Determine the [x, y] coordinate at the center of the cell enclosing the given text.  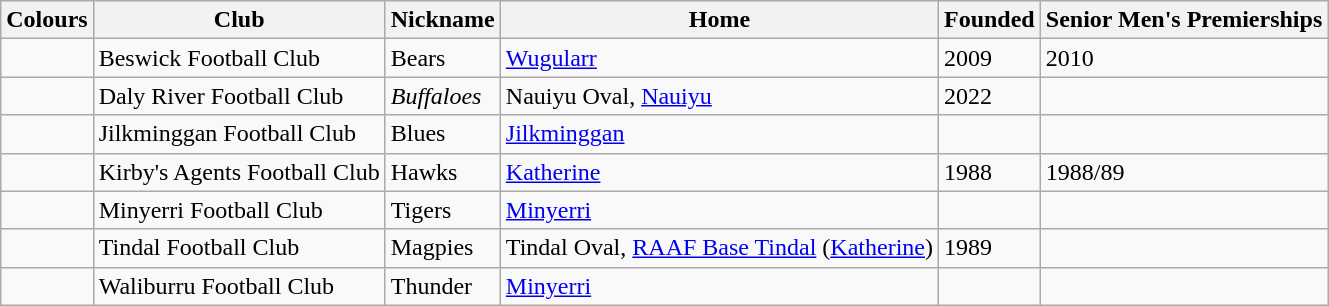
Magpies [442, 248]
Founded [989, 20]
Beswick Football Club [239, 58]
2009 [989, 58]
Jilkminggan Football Club [239, 134]
Wugularr [719, 58]
Buffaloes [442, 96]
Tindal Football Club [239, 248]
1989 [989, 248]
Katherine [719, 172]
2022 [989, 96]
Colours [47, 20]
Kirby's Agents Football Club [239, 172]
Minyerri Football Club [239, 210]
Waliburru Football Club [239, 286]
Hawks [442, 172]
Club [239, 20]
Blues [442, 134]
Senior Men's Premierships [1184, 20]
Thunder [442, 286]
2010 [1184, 58]
Tigers [442, 210]
1988 [989, 172]
Jilkminggan [719, 134]
Bears [442, 58]
Nauiyu Oval, Nauiyu [719, 96]
Nickname [442, 20]
Home [719, 20]
Daly River Football Club [239, 96]
Tindal Oval, RAAF Base Tindal (Katherine) [719, 248]
1988/89 [1184, 172]
